Output the [X, Y] coordinate of the center of the cell containing the given text.  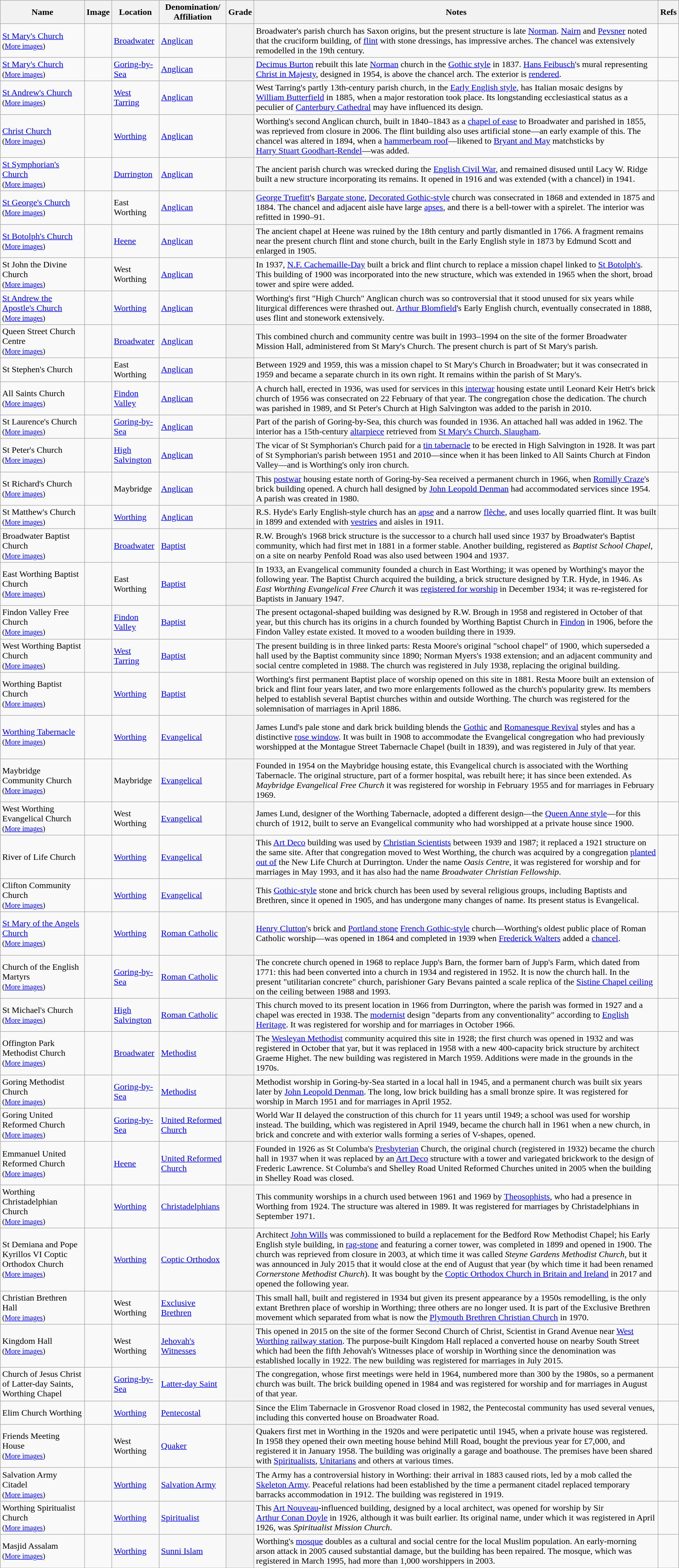
Clifton Community Church(More images) [42, 895]
St Laurence's Church(More images) [42, 427]
Jehovah's Witnesses [192, 1346]
Latter-day Saint [192, 1384]
St John the Divine Church(More images) [42, 274]
Notes [456, 12]
St Michael's Church(More images) [42, 1015]
Quaker [192, 1446]
Goring Methodist Church(More images) [42, 1092]
St Stephen's Church [42, 369]
Elim Church Worthing [42, 1413]
West Worthing Evangelical Church(More images) [42, 818]
Worthing Tabernacle(More images) [42, 737]
Exclusive Brethren [192, 1308]
Offington Park Methodist Church(More images) [42, 1054]
Denomination/Affiliation [192, 12]
St Peter's Church(More images) [42, 455]
Maybridge Community Church(More images) [42, 780]
St Andrew the Apostle's Church(More images) [42, 308]
Findon Valley Free Church(More images) [42, 622]
Image [98, 12]
St Andrew's Church(More images) [42, 98]
Worthing Baptist Church(More images) [42, 694]
St Mary of the Angels Church(More images) [42, 933]
Friends Meeting House(More images) [42, 1446]
Salvation Army [192, 1484]
St Botolph's Church(More images) [42, 241]
Name [42, 12]
Queen Street Church Centre(More images) [42, 341]
Durrington [135, 174]
Refs [668, 12]
Christian Brethren Hall(More images) [42, 1308]
Worthing Spiritualist Church(More images) [42, 1518]
Grade [240, 12]
St Demiana and Pope Kyrillos VI Coptic Orthodox Church(More images) [42, 1260]
Spiritualist [192, 1518]
Pentecostal [192, 1413]
Emmanuel United Reformed Church(More images) [42, 1163]
Masjid Assalam(More images) [42, 1551]
Coptic Orthodox [192, 1260]
East Worthing Baptist Church(More images) [42, 584]
All Saints Church(More images) [42, 398]
Kingdom Hall(More images) [42, 1346]
Church of the English Martyrs(More images) [42, 977]
St Symphorian's Church(More images) [42, 174]
Christadelphians [192, 1207]
St Richard's Church(More images) [42, 489]
Broadwater Baptist Church(More images) [42, 546]
St George's Church(More images) [42, 208]
Sunni Islam [192, 1551]
Goring United Reformed Church(More images) [42, 1125]
River of Life Church [42, 857]
West Worthing Baptist Church(More images) [42, 656]
Salvation Army Citadel(More images) [42, 1484]
Christ Church(More images) [42, 136]
St Matthew's Church(More images) [42, 517]
Worthing Christadelphian Church(More images) [42, 1207]
Church of Jesus Christ of Latter-day Saints, Worthing Chapel [42, 1384]
Location [135, 12]
